From the cell containing the given text, extract its center point as [X, Y] coordinate. 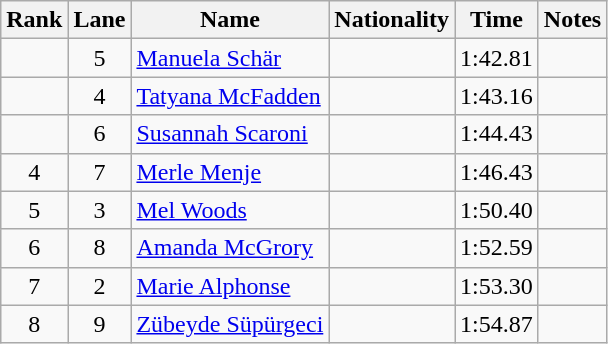
Nationality [392, 20]
1:43.16 [497, 96]
Amanda McGrory [230, 248]
Notes [572, 20]
Tatyana McFadden [230, 96]
Susannah Scaroni [230, 134]
2 [100, 286]
Mel Woods [230, 210]
1:44.43 [497, 134]
Lane [100, 20]
Merle Menje [230, 172]
1:53.30 [497, 286]
Manuela Schär [230, 58]
1:42.81 [497, 58]
1:50.40 [497, 210]
Zübeyde Süpürgeci [230, 324]
Name [230, 20]
1:46.43 [497, 172]
9 [100, 324]
Marie Alphonse [230, 286]
1:54.87 [497, 324]
Time [497, 20]
3 [100, 210]
Rank [34, 20]
1:52.59 [497, 248]
